Search for the cell housing the specified text and yield its [x, y] center coordinate. 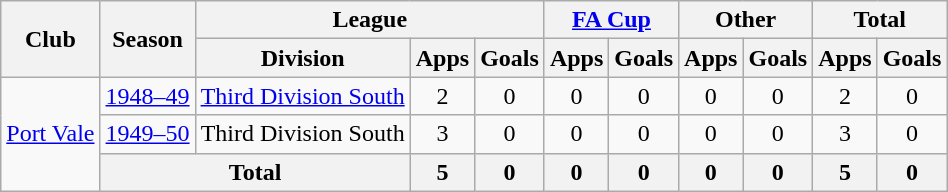
Other [746, 20]
1949–50 [148, 134]
Port Vale [50, 134]
1948–49 [148, 96]
FA Cup [611, 20]
League [370, 20]
Season [148, 39]
Club [50, 39]
Division [302, 58]
